Determine the [X, Y] coordinate at the center of the cell enclosing the given text.  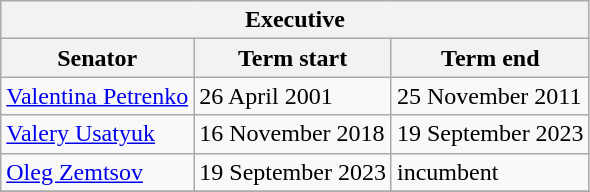
Senator [98, 58]
Oleg Zemtsov [98, 172]
16 November 2018 [293, 134]
Valery Usatyuk [98, 134]
Term end [490, 58]
Valentina Petrenko [98, 96]
26 April 2001 [293, 96]
incumbent [490, 172]
25 November 2011 [490, 96]
Executive [295, 20]
Term start [293, 58]
